Locate the cell with the specified text and output its (x, y) center coordinate. 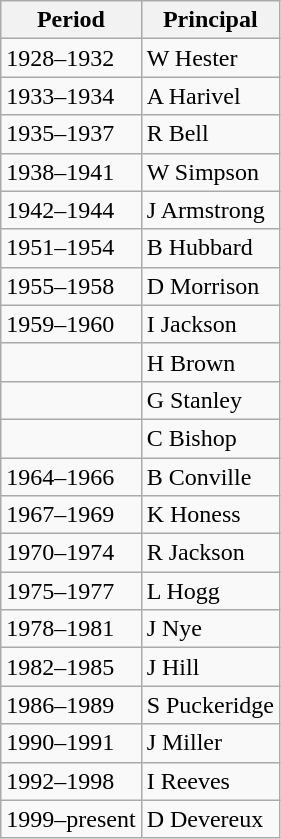
C Bishop (210, 438)
1990–1991 (71, 743)
J Nye (210, 629)
J Miller (210, 743)
1986–1989 (71, 705)
1967–1969 (71, 515)
1978–1981 (71, 629)
I Jackson (210, 324)
I Reeves (210, 781)
A Harivel (210, 96)
W Hester (210, 58)
1951–1954 (71, 248)
1928–1932 (71, 58)
1938–1941 (71, 172)
B Conville (210, 477)
1970–1974 (71, 553)
Period (71, 20)
G Stanley (210, 400)
1964–1966 (71, 477)
R Bell (210, 134)
R Jackson (210, 553)
B Hubbard (210, 248)
1999–present (71, 819)
D Morrison (210, 286)
1982–1985 (71, 667)
J Armstrong (210, 210)
S Puckeridge (210, 705)
Principal (210, 20)
K Honess (210, 515)
1959–1960 (71, 324)
J Hill (210, 667)
D Devereux (210, 819)
1933–1934 (71, 96)
W Simpson (210, 172)
1935–1937 (71, 134)
1955–1958 (71, 286)
1975–1977 (71, 591)
L Hogg (210, 591)
1992–1998 (71, 781)
1942–1944 (71, 210)
H Brown (210, 362)
